Extract the (X, Y) coordinate from the center of the cell holding the provided text.  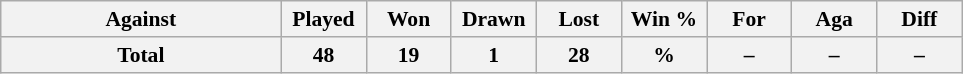
1 (494, 55)
Win % (664, 19)
Lost (578, 19)
19 (408, 55)
Aga (834, 19)
28 (578, 55)
48 (324, 55)
Won (408, 19)
Against (141, 19)
Diff (920, 19)
Drawn (494, 19)
Played (324, 19)
% (664, 55)
Total (141, 55)
For (748, 19)
